Locate the cell with the specified text and output its (X, Y) center coordinate. 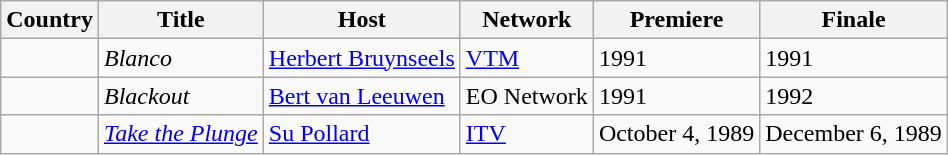
Bert van Leeuwen (362, 96)
1992 (854, 96)
Premiere (676, 20)
Network (526, 20)
ITV (526, 134)
Title (180, 20)
Blanco (180, 58)
VTM (526, 58)
Finale (854, 20)
Blackout (180, 96)
December 6, 1989 (854, 134)
Host (362, 20)
October 4, 1989 (676, 134)
EO Network (526, 96)
Su Pollard (362, 134)
Herbert Bruynseels (362, 58)
Country (50, 20)
Take the Plunge (180, 134)
